Extract the (x, y) coordinate from the center of the cell holding the provided text.  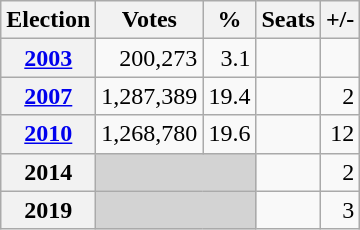
2019 (48, 210)
2007 (48, 96)
+/- (340, 20)
200,273 (150, 58)
1,268,780 (150, 134)
12 (340, 134)
2010 (48, 134)
1,287,389 (150, 96)
Votes (150, 20)
2003 (48, 58)
% (230, 20)
3 (340, 210)
19.6 (230, 134)
3.1 (230, 58)
Election (48, 20)
2014 (48, 172)
19.4 (230, 96)
Seats (288, 20)
